Find where the given text appears and provide that cell's center as (x, y) coordinate. 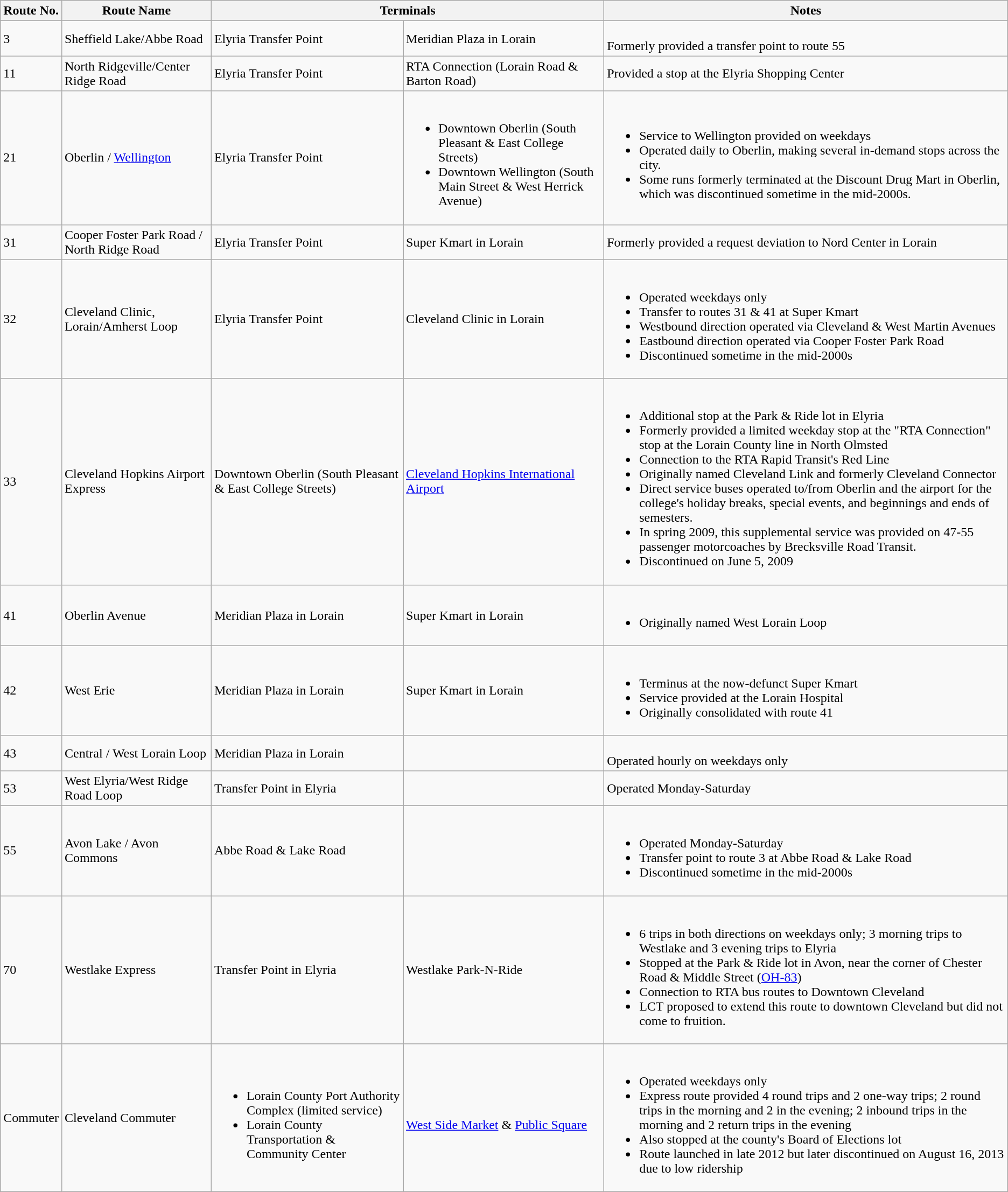
Operated Monday-SaturdayTransfer point to route 3 at Abbe Road & Lake RoadDiscontinued sometime in the mid-2000s (806, 851)
3 (31, 39)
Cooper Foster Park Road / North Ridge Road (136, 242)
Abbe Road & Lake Road (307, 851)
Route No. (31, 11)
Lorain County Port Authority Complex (limited service)Lorain County Transportation & Community Center (307, 1118)
55 (31, 851)
Operated Monday-Saturday (806, 788)
Operated hourly on weekdays only (806, 753)
33 (31, 481)
West Erie (136, 690)
West Elyria/West Ridge Road Loop (136, 788)
43 (31, 753)
Central / West Lorain Loop (136, 753)
53 (31, 788)
70 (31, 970)
Formerly provided a request deviation to Nord Center in Lorain (806, 242)
Commuter (31, 1118)
Formerly provided a transfer point to route 55 (806, 39)
11 (31, 73)
Cleveland Hopkins International Airport (504, 481)
21 (31, 158)
32 (31, 319)
Cleveland Clinic, Lorain/Amherst Loop (136, 319)
42 (31, 690)
Westlake Express (136, 970)
Terminals (407, 11)
Notes (806, 11)
Cleveland Hopkins Airport Express (136, 481)
Originally named West Lorain Loop (806, 615)
Oberlin Avenue (136, 615)
Cleveland Clinic in Lorain (504, 319)
Provided a stop at the Elyria Shopping Center (806, 73)
RTA Connection (Lorain Road & Barton Road) (504, 73)
31 (31, 242)
41 (31, 615)
Sheffield Lake/Abbe Road (136, 39)
Avon Lake / Avon Commons (136, 851)
Terminus at the now-defunct Super KmartService provided at the Lorain HospitalOriginally consolidated with route 41 (806, 690)
Cleveland Commuter (136, 1118)
Oberlin / Wellington (136, 158)
Route Name (136, 11)
West Side Market & Public Square (504, 1118)
Westlake Park-N-Ride (504, 970)
Downtown Oberlin (South Pleasant & East College Streets) (307, 481)
Downtown Oberlin (South Pleasant & East College Streets)Downtown Wellington (South Main Street & West Herrick Avenue) (504, 158)
North Ridgeville/Center Ridge Road (136, 73)
